Scan for the cell matching the given text and deliver its (X, Y) coordinate at center. 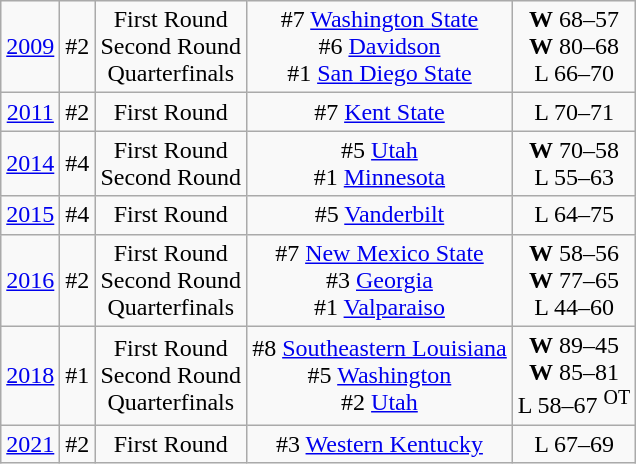
L 64–75 (574, 215)
2016 (30, 280)
#5 Vanderbilt (380, 215)
#8 Southeastern Louisiana#5 Washington#2 Utah (380, 376)
#7 New Mexico State#3 Georgia#1 Valparaiso (380, 280)
2011 (30, 112)
2009 (30, 47)
W 58–56W 77–65L 44–60 (574, 280)
W 70–58 L 55–63 (574, 164)
2018 (30, 376)
2021 (30, 444)
2014 (30, 164)
#1 (78, 376)
First RoundSecond Round (171, 164)
#7 Washington State#6 Davidson#1 San Diego State (380, 47)
L 67–69 (574, 444)
L 70–71 (574, 112)
W 89–45 W 85–81L 58–67 OT (574, 376)
2015 (30, 215)
#5 Utah#1 Minnesota (380, 164)
#3 Western Kentucky (380, 444)
W 68–57W 80–68L 66–70 (574, 47)
#7 Kent State (380, 112)
